Return [X, Y] of the center of cell containing provided text 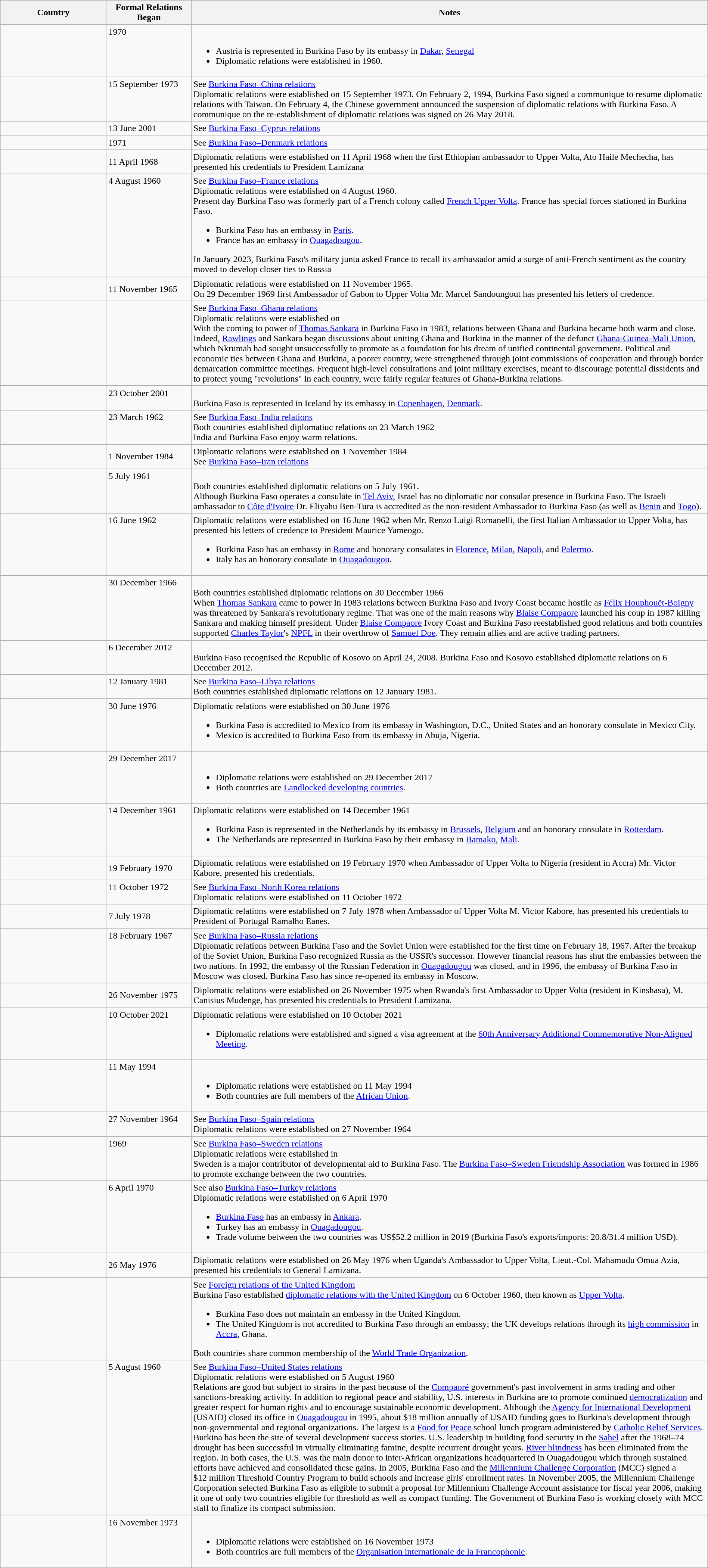
27 November 1964 [149, 1124]
30 December 1966 [149, 608]
Notes [450, 13]
11 November 1965 [149, 289]
See Burkina Faso–Denmark relations [450, 143]
30 June 1976 [149, 725]
Burkina Faso recognised the Republic of Kosovo on April 24, 2008. Burkina Faso and Kosovo established diplomatic relations on 6 December 2012. [450, 657]
1 November 1984 [149, 456]
See Burkina Faso–Cyprus relations [450, 128]
16 November 1973 [149, 1541]
Diplomatic relations were established on 11 May 1994Both countries are full members of the African Union. [450, 1086]
12 January 1981 [149, 687]
29 December 2017 [149, 777]
Austria is represented in Burkina Faso by its embassy in Dakar, SenegalDiplomatic relations were established in 1960. [450, 51]
14 December 1961 [149, 830]
26 May 1976 [149, 1266]
23 March 1962 [149, 427]
26 November 1975 [149, 995]
15 September 1973 [149, 99]
6 April 1970 [149, 1217]
1969 [149, 1159]
11 October 1972 [149, 892]
18 February 1967 [149, 956]
5 July 1961 [149, 491]
Diplomatic relations were established on 1 November 1984See Burkina Faso–Iran relations [450, 456]
Diplomatic relations were established on 29 December 2017Both countries are Landlocked developing countries. [450, 777]
11 May 1994 [149, 1086]
See Burkina Faso–North Korea relationsDiplomatic relations were established on 11 October 1972 [450, 892]
Formal Relations Began [149, 13]
11 April 1968 [149, 162]
See Burkina Faso–India relationsBoth countries established diplomatiuc relations on 23 March 1962India and Burkina Faso enjoy warm relations. [450, 427]
5 August 1960 [149, 1438]
See Burkina Faso–Libya relationsBoth countries established diplomatic relations on 12 January 1981. [450, 687]
See Burkina Faso–Spain relationsDiplomatic relations were established on 27 November 1964 [450, 1124]
1970 [149, 51]
6 December 2012 [149, 657]
Country [53, 13]
19 February 1970 [149, 868]
10 October 2021 [149, 1033]
23 October 2001 [149, 398]
16 June 1962 [149, 544]
4 August 1960 [149, 225]
7 July 1978 [149, 916]
Burkina Faso is represented in Iceland by its embassy in Copenhagen, Denmark. [450, 398]
Diplomatic relations were established on 16 November 1973Both countries are full members of the Organisation internationale de la Francophonie. [450, 1541]
13 June 2001 [149, 128]
1971 [149, 143]
